Identify which cell holds the provided text, then report its (X, Y) central coordinate. 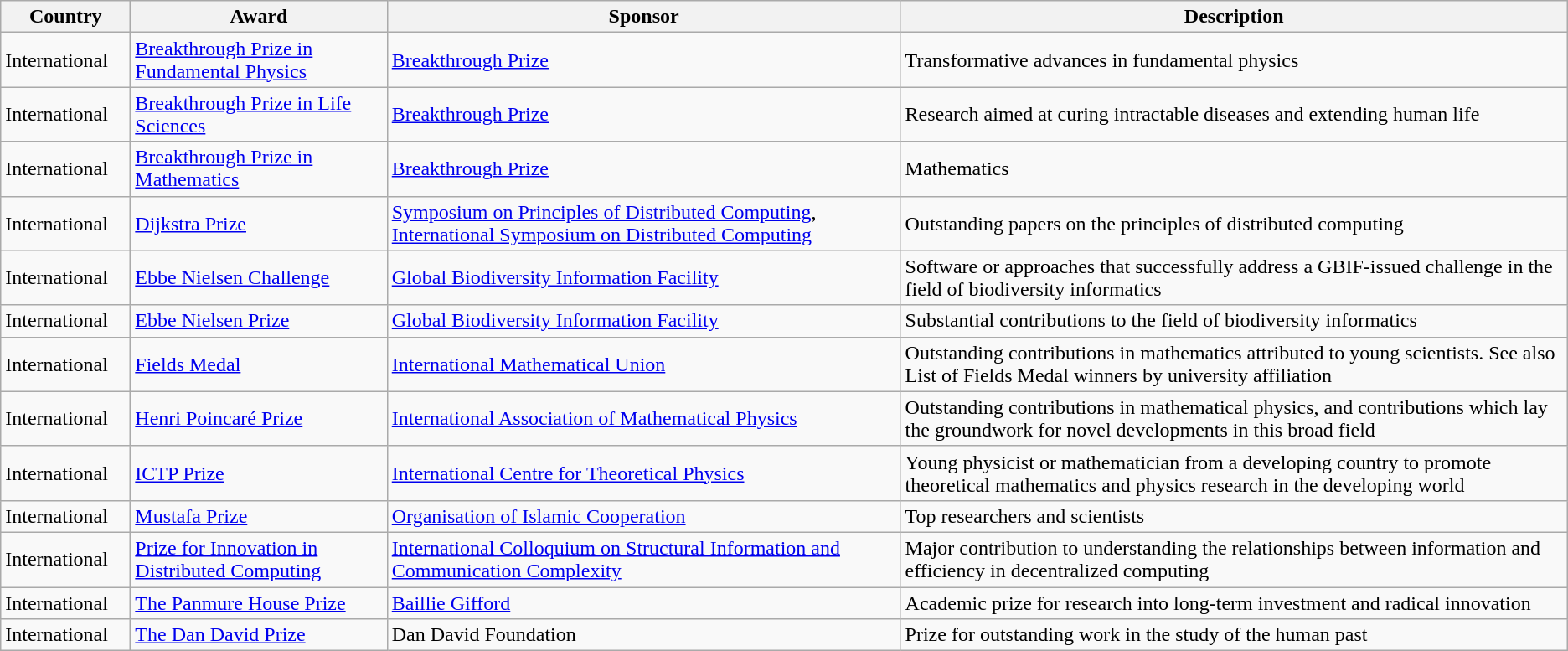
Organisation of Islamic Cooperation (643, 516)
Breakthrough Prize in Mathematics (259, 169)
Breakthrough Prize in Life Sciences (259, 114)
International Centre for Theoretical Physics (643, 473)
International Association of Mathematical Physics (643, 419)
Research aimed at curing intractable diseases and extending human life (1234, 114)
Software or approaches that successfully address a GBIF-issued challenge in the field of biodiversity informatics (1234, 278)
Mathematics (1234, 169)
Ebbe Nielsen Prize (259, 321)
Dan David Foundation (643, 635)
Baillie Gifford (643, 602)
Award (259, 17)
Breakthrough Prize in Fundamental Physics (259, 60)
Outstanding contributions in mathematics attributed to young scientists. See also List of Fields Medal winners by university affiliation (1234, 364)
International Colloquium on Structural Information and Communication Complexity (643, 560)
Major contribution to understanding the relationships between information and efficiency in decentralized computing (1234, 560)
Sponsor (643, 17)
Outstanding contributions in mathematical physics, and contributions which lay the groundwork for novel developments in this broad field (1234, 419)
Young physicist or mathematician from a developing country to promote theoretical mathematics and physics research in the developing world (1234, 473)
Henri Poincaré Prize (259, 419)
The Panmure House Prize (259, 602)
Top researchers and scientists (1234, 516)
Transformative advances in fundamental physics (1234, 60)
Ebbe Nielsen Challenge (259, 278)
ICTP Prize (259, 473)
The Dan David Prize (259, 635)
Mustafa Prize (259, 516)
Fields Medal (259, 364)
Substantial contributions to the field of biodiversity informatics (1234, 321)
International Mathematical Union (643, 364)
Prize for Innovation in Distributed Computing (259, 560)
Academic prize for research into long-term investment and radical innovation (1234, 602)
Symposium on Principles of Distributed Computing, International Symposium on Distributed Computing (643, 223)
Prize for outstanding work in the study of the human past (1234, 635)
Outstanding papers on the principles of distributed computing (1234, 223)
Dijkstra Prize (259, 223)
Country (65, 17)
Description (1234, 17)
